Find where the given text appears and provide that cell's center as (x, y) coordinate. 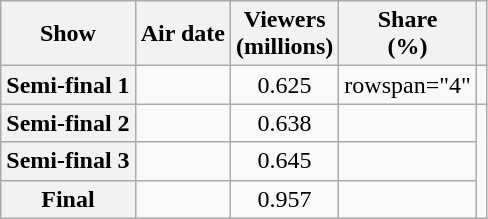
Viewers(millions) (284, 34)
Semi-final 1 (68, 85)
0.645 (284, 161)
rowspan="4" (408, 85)
0.957 (284, 199)
Semi-final 2 (68, 123)
0.638 (284, 123)
Final (68, 199)
Show (68, 34)
Air date (182, 34)
0.625 (284, 85)
Share(%) (408, 34)
Semi-final 3 (68, 161)
